Pinpoint the cell where the given text exists, returning its [X, Y] midpoint coordinate. 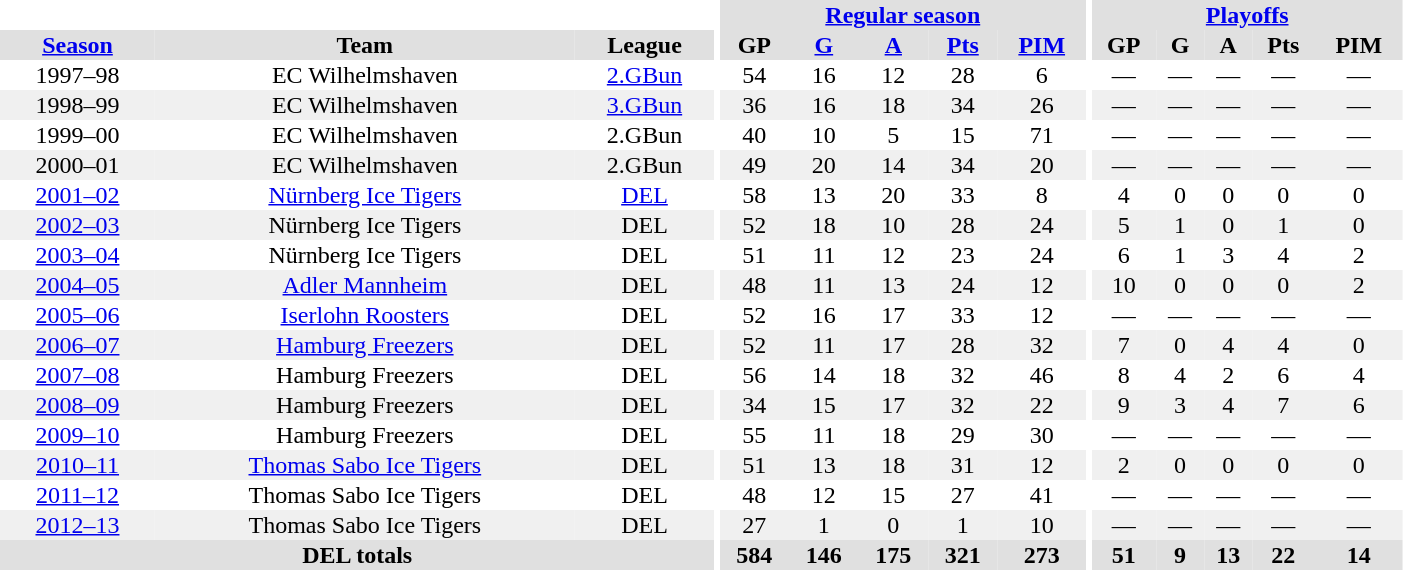
56 [754, 375]
58 [754, 195]
2008–09 [78, 405]
Regular season [903, 15]
2005–06 [78, 315]
273 [1042, 555]
41 [1042, 495]
1997–98 [78, 75]
584 [754, 555]
DEL totals [357, 555]
49 [754, 165]
2012–13 [78, 525]
Playoffs [1247, 15]
2003–04 [78, 255]
3.GBun [645, 105]
321 [962, 555]
2009–10 [78, 435]
31 [962, 465]
2002–03 [78, 225]
54 [754, 75]
26 [1042, 105]
2000–01 [78, 165]
146 [824, 555]
55 [754, 435]
League [645, 45]
1998–99 [78, 105]
29 [962, 435]
40 [754, 135]
175 [894, 555]
2010–11 [78, 465]
2007–08 [78, 375]
2006–07 [78, 345]
Team [365, 45]
Adler Mannheim [365, 285]
71 [1042, 135]
36 [754, 105]
23 [962, 255]
2001–02 [78, 195]
30 [1042, 435]
Season [78, 45]
1999–00 [78, 135]
Iserlohn Roosters [365, 315]
2004–05 [78, 285]
46 [1042, 375]
2011–12 [78, 495]
